From the cell containing the given text, extract its center point as (x, y) coordinate. 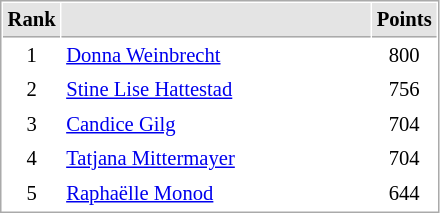
Tatjana Mittermayer (216, 158)
Stine Lise Hattestad (216, 90)
Candice Gilg (216, 124)
800 (404, 56)
1 (32, 56)
Raphaëlle Monod (216, 194)
4 (32, 158)
2 (32, 90)
Points (404, 20)
756 (404, 90)
3 (32, 124)
644 (404, 194)
5 (32, 194)
Donna Weinbrecht (216, 56)
Rank (32, 20)
